Locate the cell with the specified text and output its [X, Y] center coordinate. 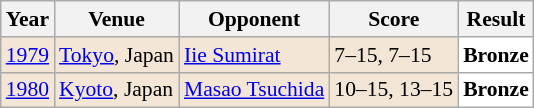
Result [496, 19]
Kyoto, Japan [116, 90]
7–15, 7–15 [394, 55]
Masao Tsuchida [254, 90]
Venue [116, 19]
Year [28, 19]
1979 [28, 55]
Opponent [254, 19]
1980 [28, 90]
Tokyo, Japan [116, 55]
Iie Sumirat [254, 55]
Score [394, 19]
10–15, 13–15 [394, 90]
